Capture the cell that displays the provided text and extract its (X, Y) central coordinate. 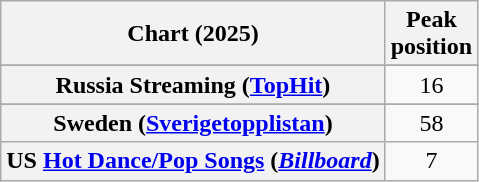
Sweden (Sverigetopplistan) (193, 123)
US Hot Dance/Pop Songs (Billboard) (193, 161)
16 (431, 85)
7 (431, 161)
58 (431, 123)
Russia Streaming (TopHit) (193, 85)
Chart (2025) (193, 34)
Peakposition (431, 34)
